Return the [x, y] coordinate for the center point of the cell that contains the specified text.  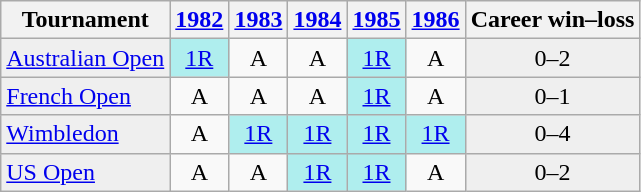
1984 [318, 20]
US Open [86, 172]
0–4 [552, 134]
Tournament [86, 20]
Career win–loss [552, 20]
Australian Open [86, 58]
0–1 [552, 96]
1985 [376, 20]
1983 [258, 20]
1986 [436, 20]
1982 [200, 20]
Wimbledon [86, 134]
French Open [86, 96]
